Determine the (x, y) coordinate at the center of the cell enclosing the given text.  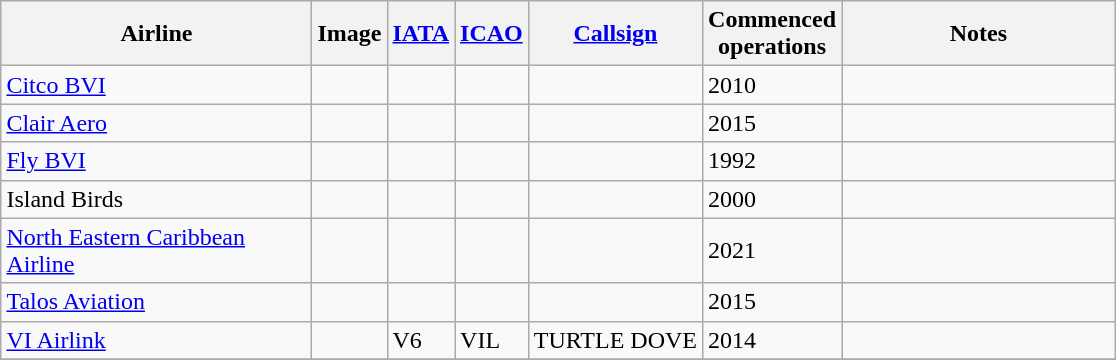
IATA (421, 34)
Notes (979, 34)
ICAO (492, 34)
Callsign (615, 34)
2021 (772, 250)
Airline (156, 34)
Talos Aviation (156, 302)
VIL (492, 340)
TURTLE DOVE (615, 340)
North Eastern Caribbean Airline (156, 250)
Clair Aero (156, 123)
2010 (772, 85)
Island Birds (156, 199)
2014 (772, 340)
Citco BVI (156, 85)
1992 (772, 161)
V6 (421, 340)
Commencedoperations (772, 34)
VI Airlink (156, 340)
Fly BVI (156, 161)
2000 (772, 199)
Image (350, 34)
